Output the (x, y) coordinate of the center of the cell containing the given text.  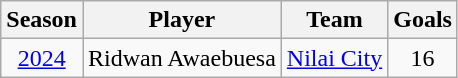
Goals (423, 20)
Team (334, 20)
Season (42, 20)
Nilai City (334, 58)
Ridwan Awaebuesa (182, 58)
2024 (42, 58)
Player (182, 20)
16 (423, 58)
